From the cell containing the given text, extract its center point as [x, y] coordinate. 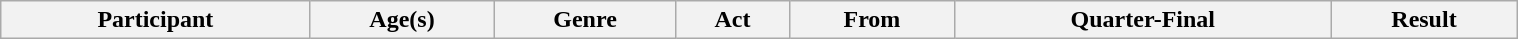
Age(s) [402, 20]
Result [1424, 20]
Act [733, 20]
Participant [155, 20]
From [872, 20]
Quarter-Final [1142, 20]
Genre [586, 20]
